Locate the cell with the specified text and output its (X, Y) center coordinate. 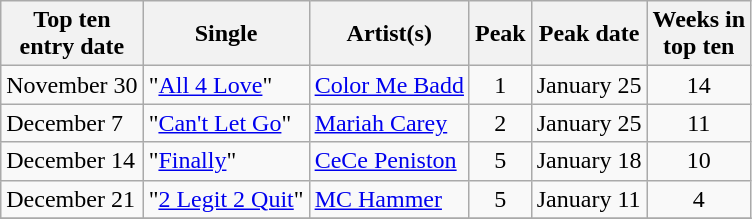
11 (699, 123)
Color Me Badd (389, 85)
Peak (500, 34)
10 (699, 161)
MC Hammer (389, 199)
December 7 (72, 123)
December 21 (72, 199)
January 18 (589, 161)
CeCe Peniston (389, 161)
Weeks intop ten (699, 34)
Single (226, 34)
November 30 (72, 85)
1 (500, 85)
"Can't Let Go" (226, 123)
Artist(s) (389, 34)
December 14 (72, 161)
"Finally" (226, 161)
4 (699, 199)
January 11 (589, 199)
"All 4 Love" (226, 85)
"2 Legit 2 Quit" (226, 199)
14 (699, 85)
2 (500, 123)
Mariah Carey (389, 123)
Top tenentry date (72, 34)
Peak date (589, 34)
